Output the [x, y] coordinate of the center of the cell containing the given text.  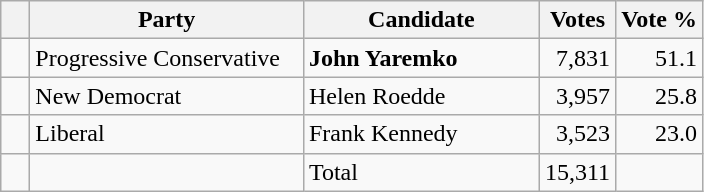
Progressive Conservative [167, 58]
Votes [577, 20]
7,831 [577, 58]
23.0 [660, 134]
Total [421, 172]
New Democrat [167, 96]
Vote % [660, 20]
Candidate [421, 20]
3,523 [577, 134]
3,957 [577, 96]
Liberal [167, 134]
25.8 [660, 96]
51.1 [660, 58]
15,311 [577, 172]
Helen Roedde [421, 96]
Party [167, 20]
John Yaremko [421, 58]
Frank Kennedy [421, 134]
